Find where the given text appears and provide that cell's center as (x, y) coordinate. 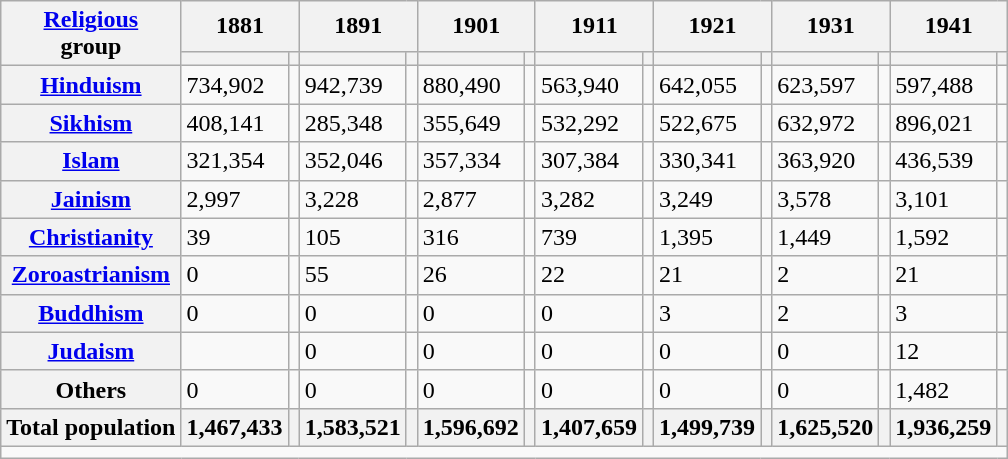
3,101 (944, 199)
739 (588, 237)
Zoroastrianism (91, 275)
12 (944, 351)
Islam (91, 161)
355,649 (470, 123)
2,997 (234, 199)
26 (470, 275)
285,348 (352, 123)
Total population (91, 427)
597,488 (944, 85)
Religiousgroup (91, 34)
1,482 (944, 389)
1,407,659 (588, 427)
3,282 (588, 199)
352,046 (352, 161)
1941 (949, 26)
1,499,739 (708, 427)
1,449 (826, 237)
Sikhism (91, 123)
1,395 (708, 237)
2,877 (470, 199)
22 (588, 275)
1,936,259 (944, 427)
1921 (713, 26)
642,055 (708, 85)
1881 (240, 26)
880,490 (470, 85)
55 (352, 275)
Jainism (91, 199)
Christianity (91, 237)
39 (234, 237)
1,625,520 (826, 427)
1,592 (944, 237)
942,739 (352, 85)
Buddhism (91, 313)
896,021 (944, 123)
632,972 (826, 123)
307,384 (588, 161)
1,583,521 (352, 427)
522,675 (708, 123)
563,940 (588, 85)
Hinduism (91, 85)
330,341 (708, 161)
1,596,692 (470, 427)
Others (91, 389)
1901 (476, 26)
Judaism (91, 351)
363,920 (826, 161)
3,228 (352, 199)
623,597 (826, 85)
357,334 (470, 161)
105 (352, 237)
3,249 (708, 199)
316 (470, 237)
734,902 (234, 85)
408,141 (234, 123)
1931 (831, 26)
1,467,433 (234, 427)
321,354 (234, 161)
532,292 (588, 123)
1911 (594, 26)
1891 (358, 26)
3,578 (826, 199)
436,539 (944, 161)
